Search for the cell housing the specified text and yield its [x, y] center coordinate. 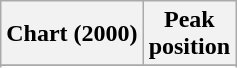
Chart (2000) [72, 34]
Peakposition [189, 34]
